Identify which cell holds the provided text, then report its (x, y) central coordinate. 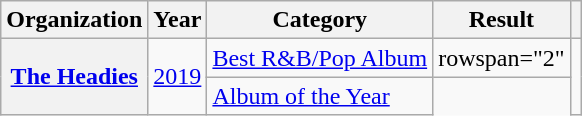
Result (502, 20)
Organization (74, 20)
Album of the Year (320, 96)
Best R&B/Pop Album (320, 58)
The Headies (74, 77)
rowspan="2" (502, 58)
Category (320, 20)
Year (178, 20)
2019 (178, 77)
